Return the (X, Y) coordinate for the center point of the cell that contains the specified text.  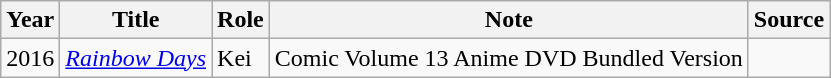
Comic Volume 13 Anime DVD Bundled Version (508, 58)
Role (241, 20)
2016 (30, 58)
Rainbow Days (136, 58)
Note (508, 20)
Kei (241, 58)
Source (788, 20)
Title (136, 20)
Year (30, 20)
